Pinpoint the cell where the given text exists, returning its [x, y] midpoint coordinate. 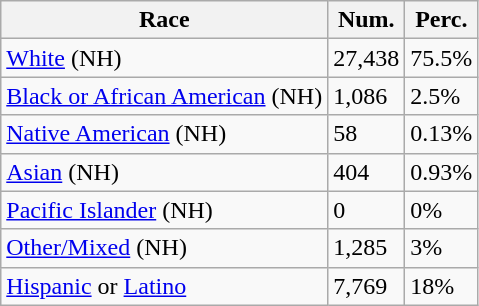
0% [442, 210]
0 [366, 210]
75.5% [442, 58]
1,285 [366, 248]
Num. [366, 20]
Race [164, 20]
7,769 [366, 286]
0.13% [442, 134]
Other/Mixed (NH) [164, 248]
27,438 [366, 58]
Native American (NH) [164, 134]
58 [366, 134]
0.93% [442, 172]
1,086 [366, 96]
404 [366, 172]
Pacific Islander (NH) [164, 210]
18% [442, 286]
White (NH) [164, 58]
Black or African American (NH) [164, 96]
Perc. [442, 20]
Hispanic or Latino [164, 286]
Asian (NH) [164, 172]
3% [442, 248]
2.5% [442, 96]
